From the cell containing the given text, extract its center point as (X, Y) coordinate. 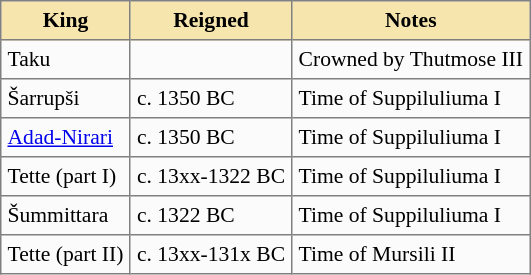
Taku (66, 60)
Tette (part II) (66, 254)
c. 13xx-131x BC (211, 254)
King (66, 20)
Reigned (211, 20)
Crowned by Thutmose III (411, 60)
c. 13xx-1322 BC (211, 176)
Tette (part I) (66, 176)
c. 1322 BC (211, 216)
Šummittara (66, 216)
Šarrupši (66, 98)
Adad-Nirari (66, 138)
Notes (411, 20)
Time of Mursili II (411, 254)
